Search for the cell housing the specified text and yield its [X, Y] center coordinate. 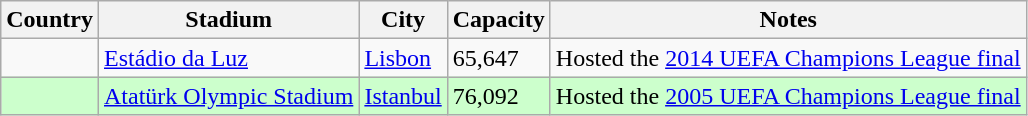
Atatürk Olympic Stadium [228, 96]
City [403, 20]
Hosted the 2005 UEFA Champions League final [788, 96]
Stadium [228, 20]
65,647 [498, 58]
Istanbul [403, 96]
Lisbon [403, 58]
Estádio da Luz [228, 58]
Notes [788, 20]
Country [50, 20]
76,092 [498, 96]
Hosted the 2014 UEFA Champions League final [788, 58]
Capacity [498, 20]
